Extract the (x, y) coordinate from the center of the cell holding the provided text.  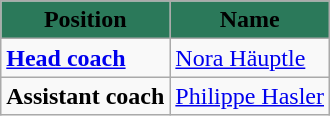
Head coach (86, 58)
Philippe Hasler (250, 96)
Nora Häuptle (250, 58)
Position (86, 20)
Assistant coach (86, 96)
Name (250, 20)
